Identify which cell holds the provided text, then report its (X, Y) central coordinate. 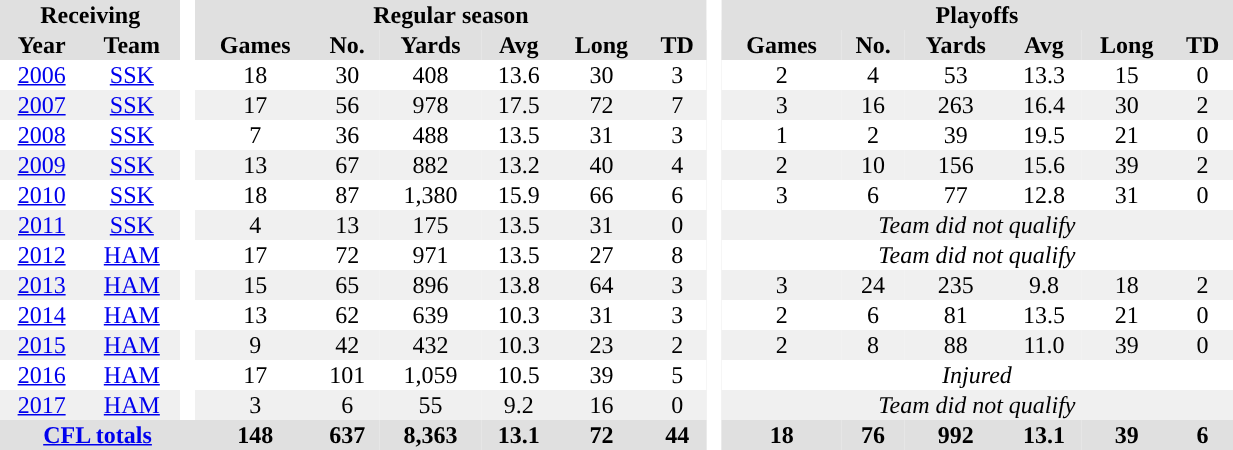
101 (347, 375)
55 (430, 405)
13.8 (518, 285)
42 (347, 345)
Injured (978, 375)
2009 (42, 165)
2010 (42, 195)
16.4 (1044, 105)
978 (430, 105)
148 (255, 435)
9.8 (1044, 285)
432 (430, 345)
Receiving (90, 15)
Year (42, 45)
992 (956, 435)
1,059 (430, 375)
488 (430, 135)
2012 (42, 255)
15.9 (518, 195)
263 (956, 105)
882 (430, 165)
9.2 (518, 405)
56 (347, 105)
19.5 (1044, 135)
2011 (42, 225)
2016 (42, 375)
62 (347, 315)
64 (601, 285)
10.5 (518, 375)
53 (956, 75)
36 (347, 135)
637 (347, 435)
12.8 (1044, 195)
40 (601, 165)
235 (956, 285)
44 (676, 435)
2013 (42, 285)
27 (601, 255)
13.3 (1044, 75)
Team (132, 45)
76 (874, 435)
1 (782, 135)
896 (430, 285)
87 (347, 195)
77 (956, 195)
971 (430, 255)
156 (956, 165)
2006 (42, 75)
2017 (42, 405)
Playoffs (978, 15)
2014 (42, 315)
175 (430, 225)
5 (676, 375)
13.6 (518, 75)
1,380 (430, 195)
13.2 (518, 165)
8,363 (430, 435)
Regular season (451, 15)
408 (430, 75)
2008 (42, 135)
23 (601, 345)
65 (347, 285)
639 (430, 315)
2007 (42, 105)
17.5 (518, 105)
CFL totals (98, 435)
88 (956, 345)
15.6 (1044, 165)
10 (874, 165)
24 (874, 285)
67 (347, 165)
9 (255, 345)
2015 (42, 345)
11.0 (1044, 345)
81 (956, 315)
66 (601, 195)
